Scan for the cell matching the given text and deliver its [X, Y] coordinate at center. 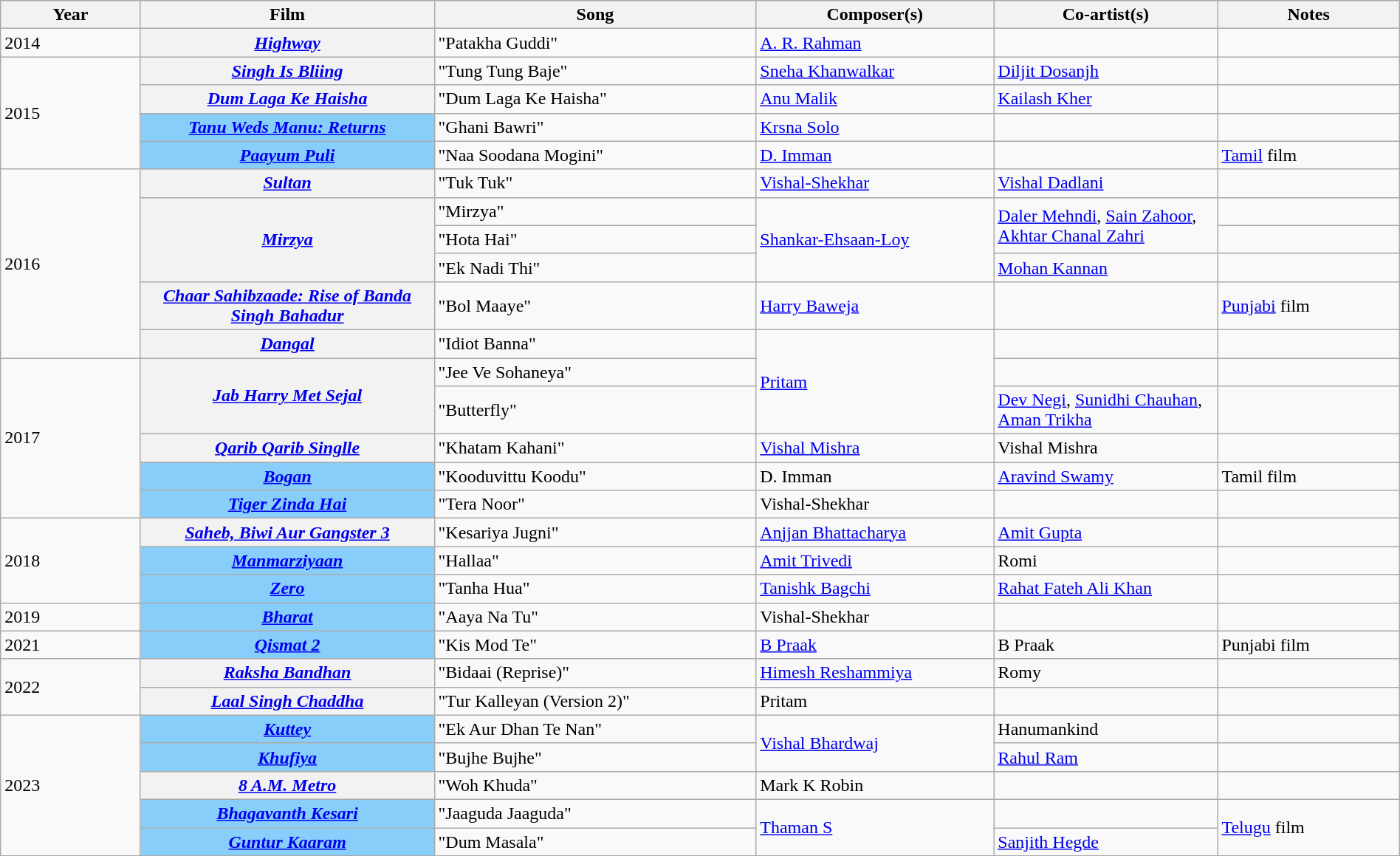
Harry Baweja [875, 306]
Vishal Bhardwaj [875, 743]
Romy [1106, 673]
Saheb, Biwi Aur Gangster 3 [287, 533]
Year [71, 15]
"Bujhe Bujhe" [595, 757]
"Dum Laga Ke Haisha" [595, 99]
2022 [71, 687]
Paayum Puli [287, 155]
Composer(s) [875, 15]
Sultan [287, 183]
A. R. Rahman [875, 43]
Qarib Qarib Singlle [287, 448]
Anu Malik [875, 99]
Krsna Solo [875, 127]
"Jee Ve Sohaneya" [595, 371]
"Kesariya Jugni" [595, 533]
"Hallaa" [595, 561]
Dangal [287, 343]
Notes [1308, 15]
2014 [71, 43]
Sneha Khanwalkar [875, 71]
Rahat Fateh Ali Khan [1106, 589]
"Hota Hai" [595, 239]
"Ek Nadi Thi" [595, 267]
Rahul Ram [1106, 757]
2023 [71, 785]
"Khatam Kahani" [595, 448]
"Tuk Tuk" [595, 183]
Mirzya [287, 239]
Bharat [287, 617]
"Naa Soodana Mogini" [595, 155]
"Kooduvittu Koodu" [595, 476]
"Tung Tung Baje" [595, 71]
Bogan [287, 476]
8 A.M. Metro [287, 785]
"Ghani Bawri" [595, 127]
2021 [71, 645]
Song [595, 15]
2016 [71, 263]
Mohan Kannan [1106, 267]
"Kis Mod Te" [595, 645]
"Aaya Na Tu" [595, 617]
"Tur Kalleyan (Version 2)" [595, 701]
"Bol Maaye" [595, 306]
Himesh Reshammiya [875, 673]
"Patakha Guddi" [595, 43]
Chaar Sahibzaade: Rise of Banda Singh Bahadur [287, 306]
Tiger Zinda Hai [287, 504]
Manmarziyaan [287, 561]
Khufiya [287, 757]
"Mirzya" [595, 211]
Qismat 2 [287, 645]
Film [287, 15]
Amit Gupta [1106, 533]
Laal Singh Chaddha [287, 701]
Mark K Robin [875, 785]
"Woh Khuda" [595, 785]
Guntur Kaaram [287, 841]
Co-artist(s) [1106, 15]
Singh Is Bliing [287, 71]
Daler Mehndi, Sain Zahoor, Akhtar Chanal Zahri [1106, 225]
Raksha Bandhan [287, 673]
Tanu Weds Manu: Returns [287, 127]
Kailash Kher [1106, 99]
Diljit Dosanjh [1106, 71]
Amit Trivedi [875, 561]
2019 [71, 617]
Jab Harry Met Sejal [287, 396]
"Ek Aur Dhan Te Nan" [595, 729]
Zero [287, 589]
Vishal Dadlani [1106, 183]
Hanumankind [1106, 729]
Dev Negi, Sunidhi Chauhan, Aman Trikha [1106, 411]
Kuttey [287, 729]
"Tera Noor" [595, 504]
Thaman S [875, 827]
"Jaaguda Jaaguda" [595, 813]
"Idiot Banna" [595, 343]
Romi [1106, 561]
Highway [287, 43]
2015 [71, 113]
"Tanha Hua" [595, 589]
"Butterfly" [595, 411]
"Bidaai (Reprise)" [595, 673]
Shankar-Ehsaan-Loy [875, 239]
"Dum Masala" [595, 841]
2018 [71, 561]
Telugu film [1308, 827]
2017 [71, 437]
Bhagavanth Kesari [287, 813]
Anjjan Bhattacharya [875, 533]
Tanishk Bagchi [875, 589]
Dum Laga Ke Haisha [287, 99]
Sanjith Hegde [1106, 841]
Aravind Swamy [1106, 476]
